Locate the cell with the specified text and output its (x, y) center coordinate. 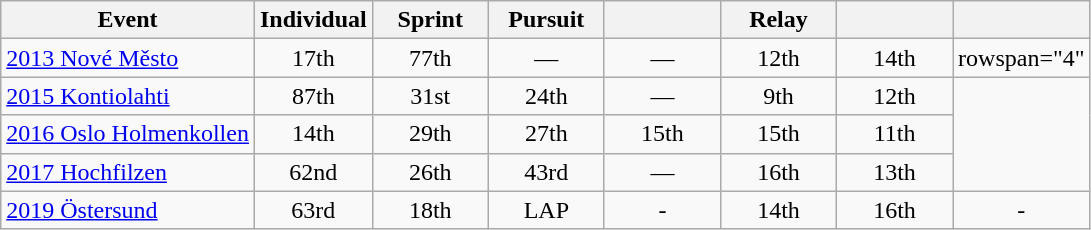
13th (895, 172)
LAP (546, 210)
62nd (313, 172)
63rd (313, 210)
Pursuit (546, 20)
Event (128, 20)
rowspan="4" (1022, 58)
2016 Oslo Holmenkollen (128, 134)
2017 Hochfilzen (128, 172)
77th (430, 58)
17th (313, 58)
9th (778, 96)
31st (430, 96)
2015 Kontiolahti (128, 96)
29th (430, 134)
87th (313, 96)
11th (895, 134)
24th (546, 96)
26th (430, 172)
43rd (546, 172)
27th (546, 134)
Relay (778, 20)
18th (430, 210)
2013 Nové Město (128, 58)
2019 Östersund (128, 210)
Sprint (430, 20)
Individual (313, 20)
